Detect which cell encompasses the target text, then output its [X, Y] center coordinate. 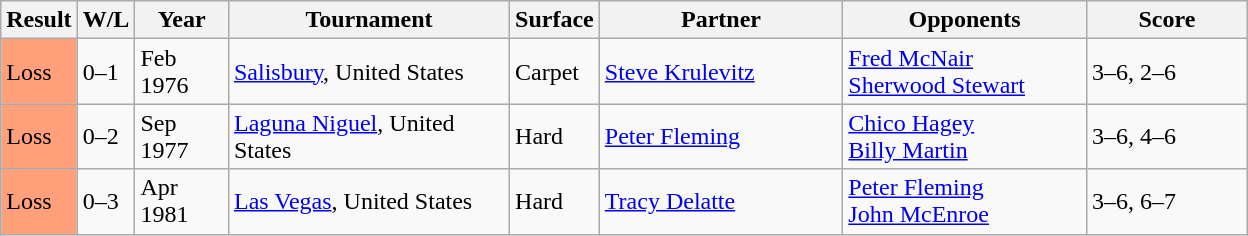
Fred McNair Sherwood Stewart [965, 72]
Peter Fleming [721, 136]
Sep 1977 [182, 136]
Partner [721, 20]
Apr 1981 [182, 202]
Peter Fleming John McEnroe [965, 202]
Feb 1976 [182, 72]
3–6, 4–6 [1166, 136]
Las Vegas, United States [368, 202]
Laguna Niguel, United States [368, 136]
Steve Krulevitz [721, 72]
Result [39, 20]
Score [1166, 20]
W/L [106, 20]
Carpet [555, 72]
Surface [555, 20]
0–1 [106, 72]
Chico Hagey Billy Martin [965, 136]
Tournament [368, 20]
Salisbury, United States [368, 72]
0–2 [106, 136]
Opponents [965, 20]
Year [182, 20]
0–3 [106, 202]
3–6, 6–7 [1166, 202]
Tracy Delatte [721, 202]
3–6, 2–6 [1166, 72]
